Capture the cell that displays the provided text and extract its [x, y] central coordinate. 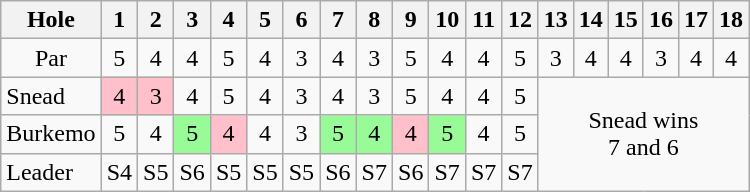
7 [338, 20]
Snead wins7 and 6 [643, 134]
Par [51, 58]
14 [590, 20]
16 [660, 20]
12 [520, 20]
6 [301, 20]
9 [411, 20]
18 [732, 20]
15 [626, 20]
Snead [51, 96]
8 [374, 20]
Hole [51, 20]
Leader [51, 172]
17 [696, 20]
10 [447, 20]
13 [556, 20]
Burkemo [51, 134]
2 [156, 20]
S4 [119, 172]
11 [483, 20]
1 [119, 20]
